Identify which cell holds the provided text, then report its (X, Y) central coordinate. 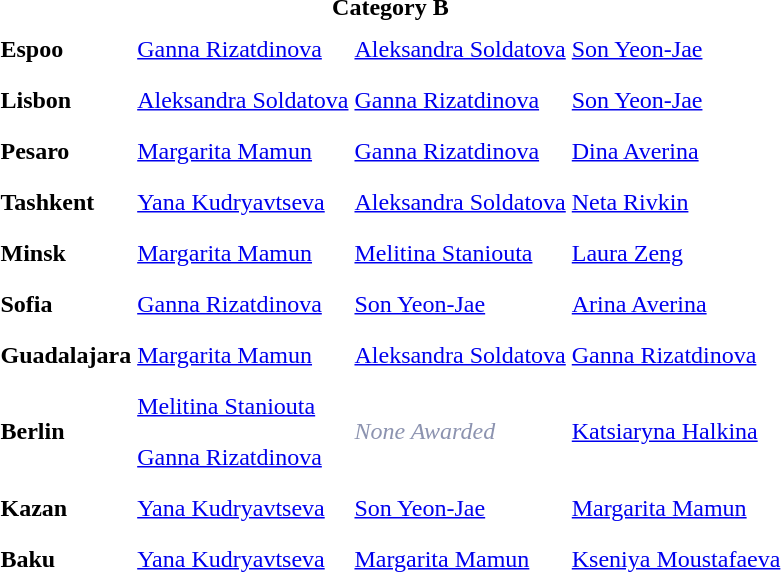
None Awarded (460, 432)
